Extract the (x, y) coordinate from the center of the cell holding the provided text.  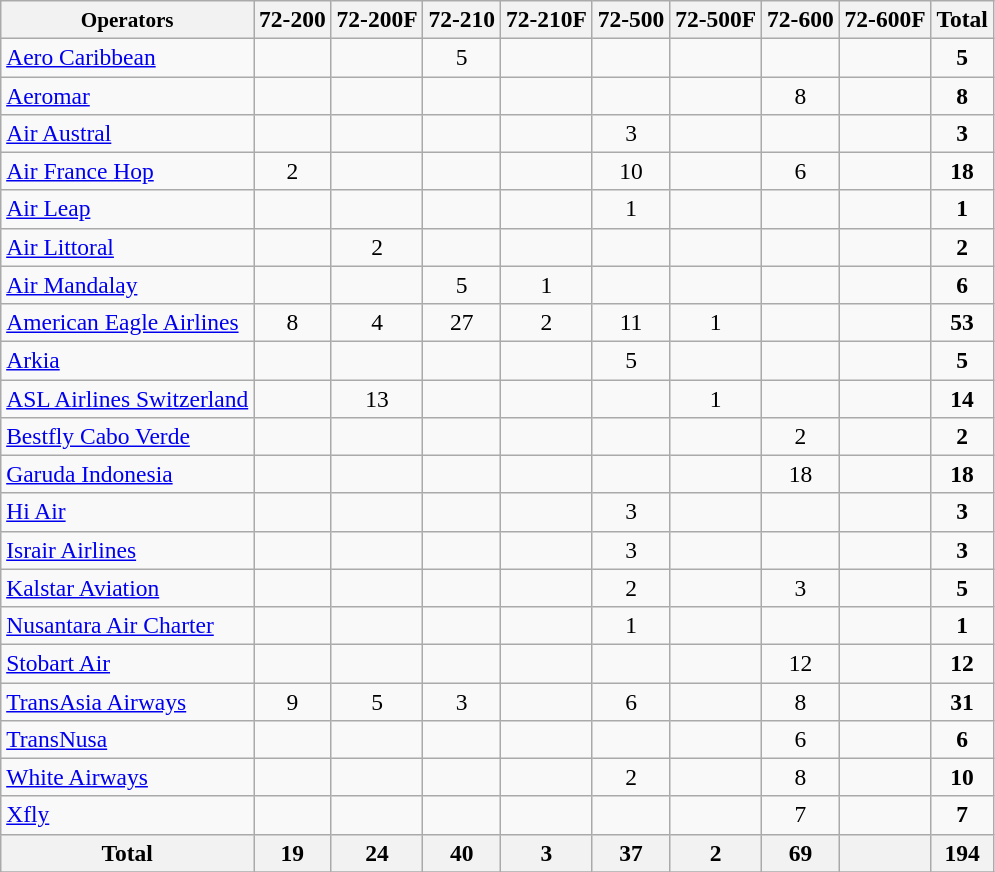
72-500F (716, 19)
Aero Caribbean (128, 57)
72-210 (462, 19)
Garuda Indonesia (128, 474)
4 (377, 322)
72-210F (546, 19)
ASL Airlines Switzerland (128, 398)
194 (962, 853)
40 (462, 853)
72-200F (377, 19)
Stobart Air (128, 663)
19 (292, 853)
53 (962, 322)
Aeromar (128, 95)
Air Leap (128, 209)
13 (377, 398)
American Eagle Airlines (128, 322)
Arkia (128, 360)
27 (462, 322)
9 (292, 701)
72-600F (885, 19)
31 (962, 701)
14 (962, 398)
Bestfly Cabo Verde (128, 436)
Israir Airlines (128, 550)
TransAsia Airways (128, 701)
Xfly (128, 815)
TransNusa (128, 739)
72-600 (800, 19)
72-200 (292, 19)
24 (377, 853)
Air Austral (128, 133)
11 (630, 322)
Hi Air (128, 512)
Nusantara Air Charter (128, 625)
Air Mandalay (128, 285)
Air Littoral (128, 247)
37 (630, 853)
69 (800, 853)
Air France Hop (128, 171)
Operators (128, 19)
72-500 (630, 19)
Kalstar Aviation (128, 588)
White Airways (128, 777)
